Determine the (X, Y) coordinate at the center of the cell enclosing the given text.  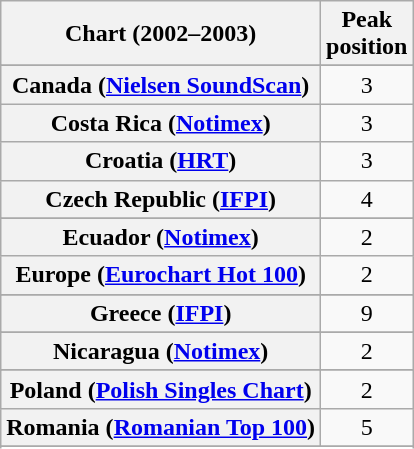
5 (367, 427)
Poland (Polish Singles Chart) (161, 389)
Croatia (HRT) (161, 161)
Canada (Nielsen SoundScan) (161, 85)
Greece (IFPI) (161, 313)
Nicaragua (Notimex) (161, 351)
Costa Rica (Notimex) (161, 123)
Europe (Eurochart Hot 100) (161, 275)
Chart (2002–2003) (161, 34)
4 (367, 199)
Romania (Romanian Top 100) (161, 427)
Peakposition (367, 34)
Czech Republic (IFPI) (161, 199)
9 (367, 313)
Ecuador (Notimex) (161, 237)
